For the text-containing cell, return its midpoint in [x, y] coordinate format. 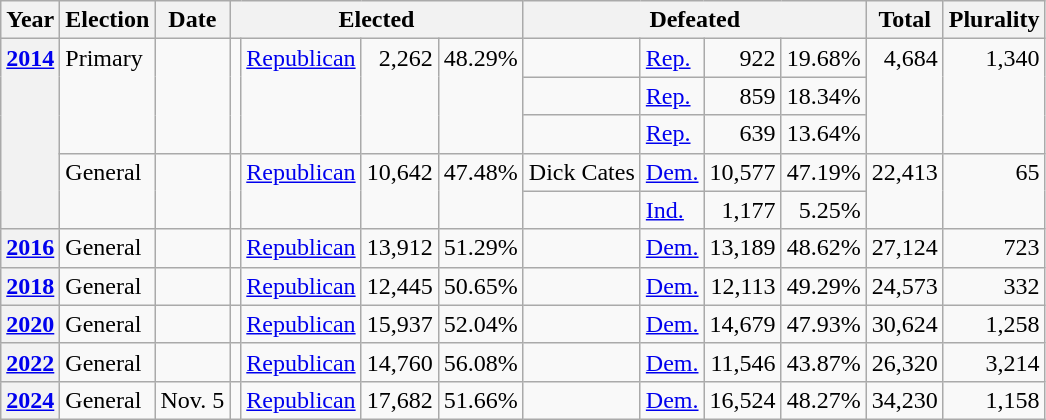
51.66% [480, 400]
26,320 [904, 362]
22,413 [904, 191]
51.29% [480, 248]
4,684 [904, 96]
2022 [30, 362]
43.87% [824, 362]
27,124 [904, 248]
13.64% [824, 134]
48.62% [824, 248]
Plurality [994, 20]
13,912 [400, 248]
Total [904, 20]
65 [994, 191]
3,214 [994, 362]
49.29% [824, 286]
47.48% [480, 191]
16,524 [742, 400]
47.19% [824, 172]
10,577 [742, 172]
2014 [30, 134]
2020 [30, 324]
Primary [108, 96]
10,642 [400, 191]
14,679 [742, 324]
24,573 [904, 286]
Defeated [694, 20]
Election [108, 20]
34,230 [904, 400]
332 [994, 286]
50.65% [480, 286]
2016 [30, 248]
17,682 [400, 400]
Date [192, 20]
14,760 [400, 362]
52.04% [480, 324]
859 [742, 96]
48.27% [824, 400]
Nov. 5 [192, 400]
723 [994, 248]
1,258 [994, 324]
1,177 [742, 210]
12,445 [400, 286]
19.68% [824, 58]
1,158 [994, 400]
Dick Cates [582, 172]
2018 [30, 286]
Ind. [672, 210]
56.08% [480, 362]
48.29% [480, 96]
12,113 [742, 286]
Elected [377, 20]
1,340 [994, 96]
2024 [30, 400]
922 [742, 58]
639 [742, 134]
30,624 [904, 324]
Year [30, 20]
47.93% [824, 324]
18.34% [824, 96]
2,262 [400, 96]
15,937 [400, 324]
11,546 [742, 362]
13,189 [742, 248]
5.25% [824, 210]
